Find where the given text appears and provide that cell's center as (x, y) coordinate. 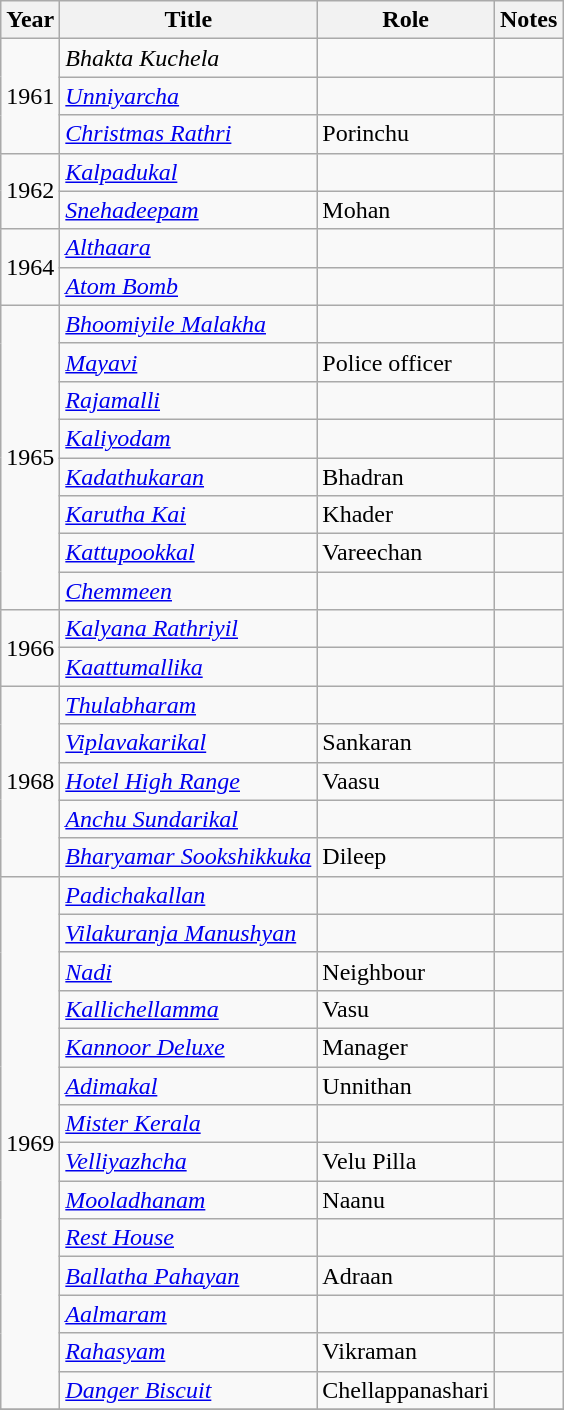
Rest House (188, 1238)
Vareechan (406, 553)
Chellappanashari (406, 1390)
Notes (529, 20)
Adimakal (188, 1085)
Unniyarcha (188, 96)
Aalmaram (188, 1314)
1968 (30, 781)
Anchu Sundarikal (188, 819)
Vaasu (406, 781)
Kalpadukal (188, 172)
Naanu (406, 1200)
Kaattumallika (188, 667)
Mooladhanam (188, 1200)
Title (188, 20)
Vilakuranja Manushyan (188, 933)
Bhakta Kuchela (188, 58)
Police officer (406, 362)
Year (30, 20)
1969 (30, 1142)
Nadi (188, 971)
Bhadran (406, 477)
Porinchu (406, 134)
Bhoomiyile Malakha (188, 324)
Atom Bomb (188, 286)
1965 (30, 457)
Thulabharam (188, 705)
Kaliyodam (188, 438)
Hotel High Range (188, 781)
Chemmeen (188, 591)
Mohan (406, 210)
Dileep (406, 857)
1966 (30, 648)
Danger Biscuit (188, 1390)
Kalyana Rathriyil (188, 629)
Ballatha Pahayan (188, 1276)
Neighbour (406, 971)
Rahasyam (188, 1352)
Bharyamar Sookshikkuka (188, 857)
Viplavakarikal (188, 743)
Unnithan (406, 1085)
Adraan (406, 1276)
1962 (30, 191)
Khader (406, 515)
Velliyazhcha (188, 1162)
Kadathukaran (188, 477)
Vasu (406, 1009)
Althaara (188, 248)
Mayavi (188, 362)
Role (406, 20)
Mister Kerala (188, 1124)
1964 (30, 267)
Christmas Rathri (188, 134)
Kannoor Deluxe (188, 1047)
Kallichellamma (188, 1009)
Kattupookkal (188, 553)
Sankaran (406, 743)
Manager (406, 1047)
Vikraman (406, 1352)
Velu Pilla (406, 1162)
Karutha Kai (188, 515)
Snehadeepam (188, 210)
Padichakallan (188, 895)
Rajamalli (188, 400)
1961 (30, 96)
